Determine the (X, Y) coordinate at the center of the cell enclosing the given text.  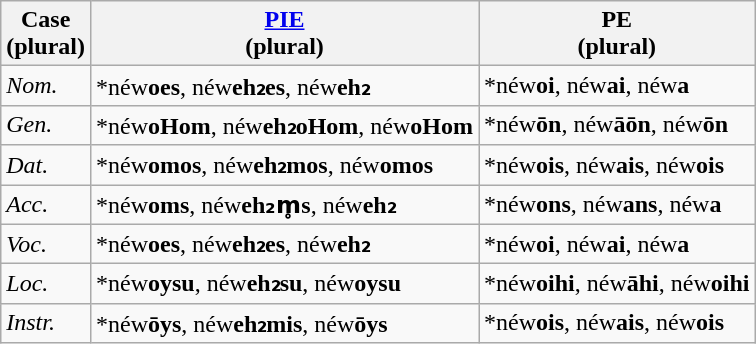
Nom. (46, 86)
*néwoHom, néweh₂oHom, néwoHom (284, 125)
Instr. (46, 323)
Case(plural) (46, 34)
Acc. (46, 204)
*néwomos, néweh₂mos, néwomos (284, 165)
PE(plural) (617, 34)
PIE(plural) (284, 34)
*néwoysu, néweh₂su, néwoysu (284, 284)
Gen. (46, 125)
*néwoihi, néwāhi, néwoihi (617, 284)
Dat. (46, 165)
Voc. (46, 244)
*néwoms, néweh₂m̥s, néweh₂ (284, 204)
*néwons, néwans, néwa (617, 204)
Loc. (46, 284)
*néwōys, néweh₂mis, néwōys (284, 323)
*néwōn, néwāōn, néwōn (617, 125)
